Output the (x, y) coordinate of the center of the cell containing the given text.  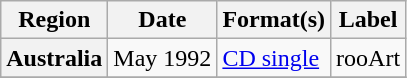
May 1992 (162, 58)
Australia (54, 58)
CD single (274, 58)
Format(s) (274, 20)
Region (54, 20)
rooArt (368, 58)
Date (162, 20)
Label (368, 20)
